From the cell containing the given text, extract its center point as (x, y) coordinate. 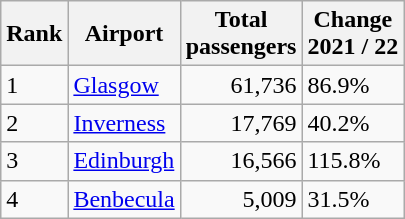
5,009 (241, 199)
Airport (124, 34)
4 (34, 199)
3 (34, 161)
Benbecula (124, 199)
17,769 (241, 123)
Edinburgh (124, 161)
1 (34, 85)
Glasgow (124, 85)
Rank (34, 34)
31.5% (353, 199)
Inverness (124, 123)
40.2% (353, 123)
61,736 (241, 85)
Total passengers (241, 34)
2 (34, 123)
86.9% (353, 85)
Change2021 / 22 (353, 34)
16,566 (241, 161)
115.8% (353, 161)
